Provide the (X, Y) coordinate of the cell's center where the given text is located.  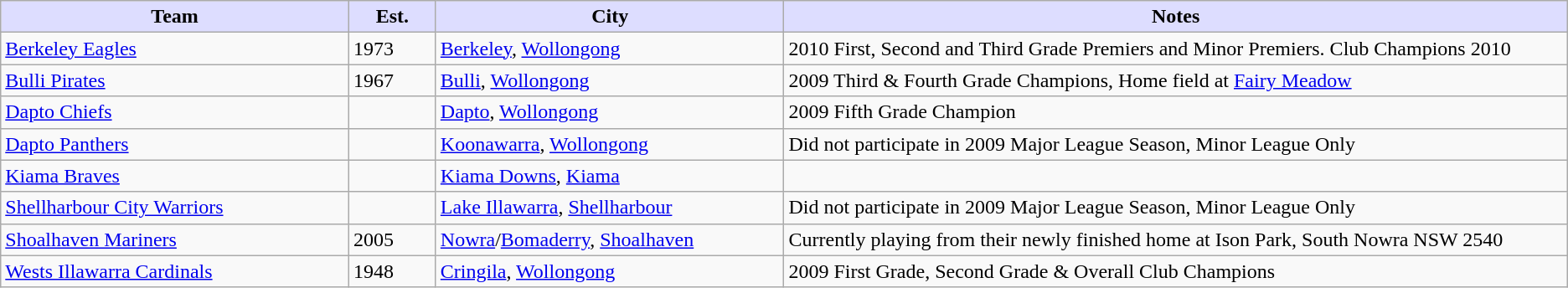
Dapto Panthers (175, 144)
Nowra/Bomaderry, Shoalhaven (610, 239)
Cringila, Wollongong (610, 271)
Bulli, Wollongong (610, 80)
Dapto, Wollongong (610, 112)
2005 (392, 239)
Kiama Braves (175, 176)
Koonawarra, Wollongong (610, 144)
Shellharbour City Warriors (175, 208)
2009 First Grade, Second Grade & Overall Club Champions (1176, 271)
Dapto Chiefs (175, 112)
Shoalhaven Mariners (175, 239)
1973 (392, 49)
2009 Fifth Grade Champion (1176, 112)
Team (175, 17)
Est. (392, 17)
2010 First, Second and Third Grade Premiers and Minor Premiers. Club Champions 2010 (1176, 49)
2009 Third & Fourth Grade Champions, Home field at Fairy Meadow (1176, 80)
Bulli Pirates (175, 80)
Kiama Downs, Kiama (610, 176)
Notes (1176, 17)
Berkeley Eagles (175, 49)
City (610, 17)
Currently playing from their newly finished home at Ison Park, South Nowra NSW 2540 (1176, 239)
Wests Illawarra Cardinals (175, 271)
1967 (392, 80)
1948 (392, 271)
Lake Illawarra, Shellharbour (610, 208)
Berkeley, Wollongong (610, 49)
